Pinpoint the cell where the given text exists, returning its (x, y) midpoint coordinate. 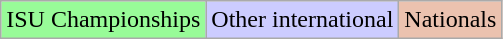
Nationals (450, 20)
Other international (302, 20)
ISU Championships (104, 20)
